Determine the (X, Y) coordinate at the center of the cell enclosing the given text.  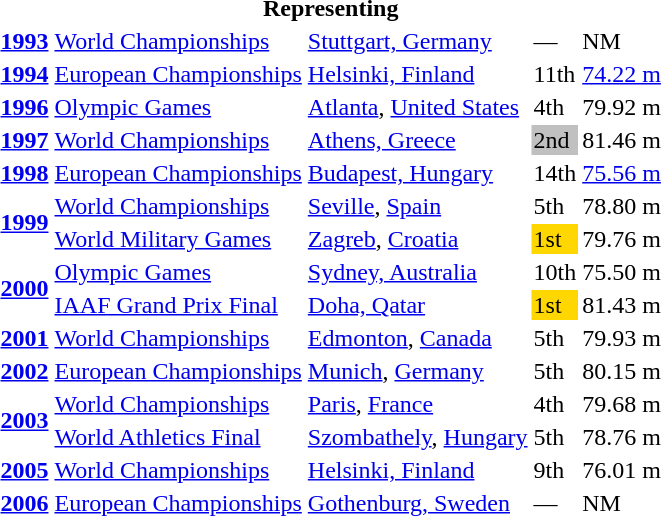
Zagreb, Croatia (418, 239)
Seville, Spain (418, 206)
Stuttgart, Germany (418, 41)
Szombathely, Hungary (418, 437)
Athens, Greece (418, 140)
Paris, France (418, 404)
9th (555, 470)
2nd (555, 140)
10th (555, 272)
11th (555, 74)
World Athletics Final (178, 437)
14th (555, 173)
Budapest, Hungary (418, 173)
IAAF Grand Prix Final (178, 305)
Atlanta, United States (418, 107)
Doha, Qatar (418, 305)
— (555, 41)
Munich, Germany (418, 371)
World Military Games (178, 239)
Sydney, Australia (418, 272)
Edmonton, Canada (418, 338)
